Pinpoint the cell where the given text exists, returning its [X, Y] midpoint coordinate. 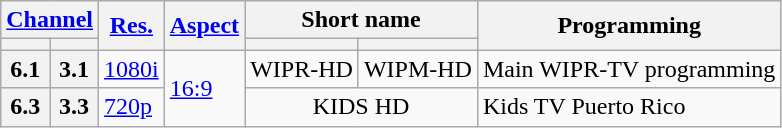
Res. [132, 26]
Channel [50, 20]
Short name [362, 20]
Kids TV Puerto Rico [628, 107]
WIPM-HD [418, 69]
KIDS HD [362, 107]
Programming [628, 26]
16:9 [204, 88]
1080i [132, 69]
3.3 [74, 107]
Main WIPR-TV programming [628, 69]
3.1 [74, 69]
WIPR-HD [302, 69]
6.1 [26, 69]
Aspect [204, 26]
720p [132, 107]
6.3 [26, 107]
